Output the (x, y) coordinate of the center of the cell containing the given text.  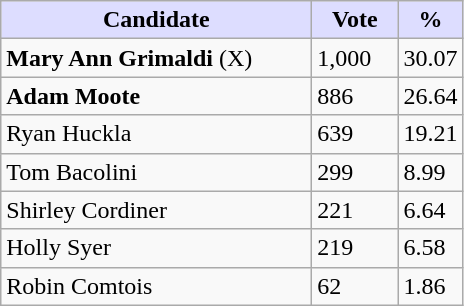
219 (355, 248)
30.07 (430, 58)
19.21 (430, 134)
221 (355, 210)
Holly Syer (156, 248)
299 (355, 172)
Candidate (156, 20)
Vote (355, 20)
62 (355, 286)
886 (355, 96)
6.58 (430, 248)
Tom Bacolini (156, 172)
Adam Moote (156, 96)
Mary Ann Grimaldi (X) (156, 58)
8.99 (430, 172)
Robin Comtois (156, 286)
1.86 (430, 286)
26.64 (430, 96)
Ryan Huckla (156, 134)
Shirley Cordiner (156, 210)
639 (355, 134)
6.64 (430, 210)
% (430, 20)
1,000 (355, 58)
